Determine the (X, Y) coordinate at the center of the cell enclosing the given text.  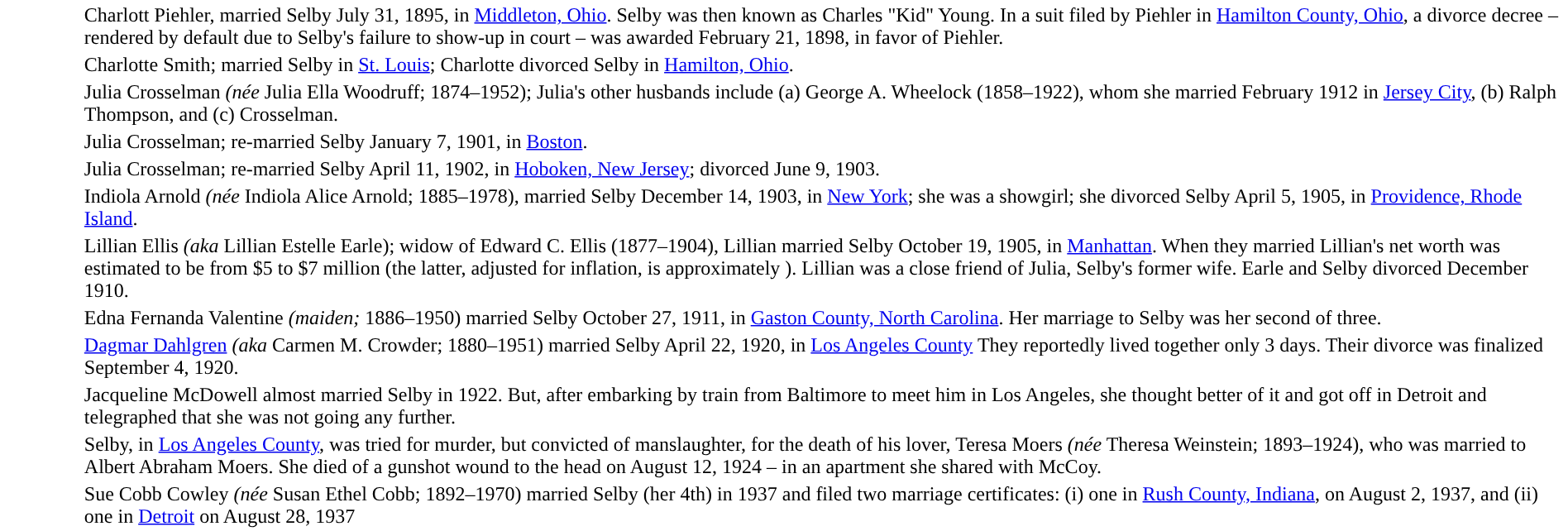
Julia Crosselman; re-married Selby January 7, 1901, in Boston. (824, 141)
Charlotte Smith; married Selby in St. Louis; Charlotte divorced Selby in Hamilton, Ohio. (824, 65)
Julia Crosselman; re-married Selby April 11, 1902, in Hoboken, New Jersey; divorced June 9, 1903. (824, 169)
